Output the (X, Y) coordinate of the center of the cell containing the given text.  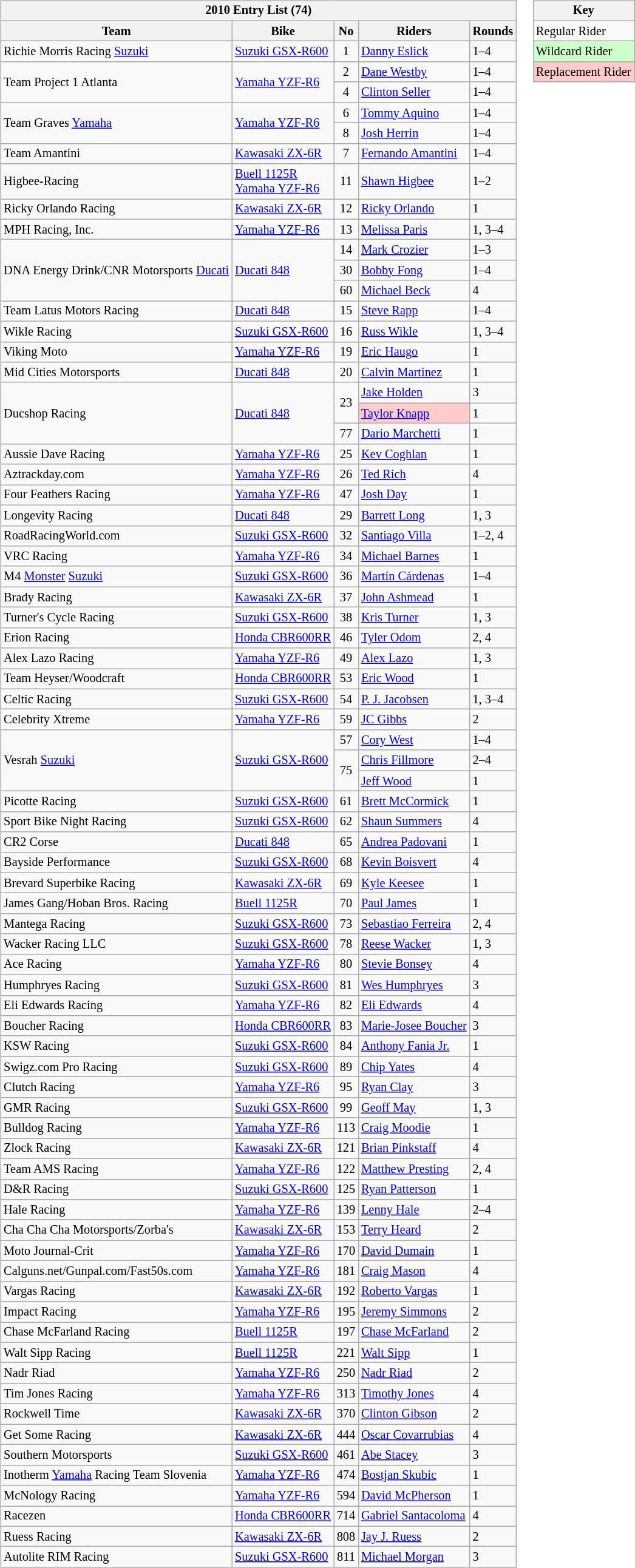
7 (346, 154)
Sebastiao Ferreira (414, 924)
Eli Edwards Racing (117, 1005)
McNology Racing (117, 1496)
Zlock Racing (117, 1149)
Shaun Summers (414, 822)
75 (346, 771)
Bostjan Skubic (414, 1475)
Dario Marchetti (414, 434)
14 (346, 250)
811 (346, 1557)
Wacker Racing LLC (117, 944)
Walt Sipp (414, 1353)
Stevie Bonsey (414, 965)
P. J. Jacobsen (414, 699)
29 (346, 515)
Andrea Padovani (414, 842)
Brady Racing (117, 597)
Cory West (414, 740)
122 (346, 1169)
1–2, 4 (493, 536)
Swigz.com Pro Racing (117, 1067)
Roberto Vargas (414, 1291)
Josh Day (414, 495)
Gabriel Santacoloma (414, 1516)
808 (346, 1536)
195 (346, 1312)
Regular Rider (583, 31)
Ricky Orlando Racing (117, 209)
70 (346, 904)
Moto Journal-Crit (117, 1251)
Eric Wood (414, 679)
15 (346, 311)
19 (346, 352)
Brian Pinkstaff (414, 1149)
Clinton Gibson (414, 1414)
Inotherm Yamaha Racing Team Slovenia (117, 1475)
73 (346, 924)
Chris Fillmore (414, 760)
Chip Yates (414, 1067)
Alex Lazo Racing (117, 658)
Key (583, 11)
47 (346, 495)
6 (346, 113)
68 (346, 863)
Bulldog Racing (117, 1128)
Alex Lazo (414, 658)
8 (346, 133)
32 (346, 536)
Mantega Racing (117, 924)
250 (346, 1373)
46 (346, 638)
38 (346, 618)
Marie-Josee Boucher (414, 1026)
59 (346, 720)
26 (346, 475)
GMR Racing (117, 1107)
Longevity Racing (117, 515)
81 (346, 985)
Calguns.net/Gunpal.com/Fast50s.com (117, 1271)
Josh Herrin (414, 133)
Jeremy Simmons (414, 1312)
Oscar Covarrubias (414, 1435)
Fernando Amantini (414, 154)
65 (346, 842)
Tyler Odom (414, 638)
Ryan Patterson (414, 1189)
84 (346, 1046)
Team Latus Motors Racing (117, 311)
89 (346, 1067)
RoadRacingWorld.com (117, 536)
Danny Eslick (414, 52)
Craig Moodie (414, 1128)
11 (346, 181)
Tommy Aquino (414, 113)
D&R Racing (117, 1189)
Richie Morris Racing Suzuki (117, 52)
Sport Bike Night Racing (117, 822)
Higbee-Racing (117, 181)
Erion Racing (117, 638)
Ted Rich (414, 475)
Kev Coghlan (414, 454)
Riders (414, 31)
2010 Entry List (74) (259, 11)
Team Heyser/Woodcraft (117, 679)
Kevin Boisvert (414, 863)
Ruess Racing (117, 1536)
Team Graves Yamaha (117, 123)
Team AMS Racing (117, 1169)
61 (346, 802)
99 (346, 1107)
Barrett Long (414, 515)
16 (346, 331)
594 (346, 1496)
30 (346, 271)
60 (346, 291)
Vargas Racing (117, 1291)
Team Project 1 Atlanta (117, 83)
Matthew Presting (414, 1169)
197 (346, 1333)
Get Some Racing (117, 1435)
1–3 (493, 250)
Celebrity Xtreme (117, 720)
Mid Cities Motorsports (117, 373)
Jay J. Ruess (414, 1536)
MPH Racing, Inc. (117, 229)
Abe Stacey (414, 1455)
20 (346, 373)
Four Feathers Racing (117, 495)
36 (346, 576)
Wikle Racing (117, 331)
461 (346, 1455)
Rounds (493, 31)
John Ashmead (414, 597)
121 (346, 1149)
Kris Turner (414, 618)
Calvin Martinez (414, 373)
James Gang/Hoban Bros. Racing (117, 904)
78 (346, 944)
Lenny Hale (414, 1210)
Wildcard Rider (583, 52)
Dane Westby (414, 72)
Team Amantini (117, 154)
77 (346, 434)
Team (117, 31)
83 (346, 1026)
Hale Racing (117, 1210)
Cha Cha Cha Motorsports/Zorba's (117, 1230)
Geoff May (414, 1107)
Bike (283, 31)
Anthony Fania Jr. (414, 1046)
Ricky Orlando (414, 209)
David Dumain (414, 1251)
Eric Haugo (414, 352)
49 (346, 658)
Clinton Seller (414, 92)
KSW Racing (117, 1046)
474 (346, 1475)
Southern Motorsports (117, 1455)
Mark Crozier (414, 250)
221 (346, 1353)
Buell 1125RYamaha YZF-R6 (283, 181)
1–2 (493, 181)
37 (346, 597)
Eli Edwards (414, 1005)
80 (346, 965)
Aztrackday.com (117, 475)
Melissa Paris (414, 229)
Chase McFarland Racing (117, 1333)
Ryan Clay (414, 1087)
DNA Energy Drink/CNR Motorsports Ducati (117, 271)
David McPherson (414, 1496)
57 (346, 740)
Bayside Performance (117, 863)
Impact Racing (117, 1312)
34 (346, 556)
Celtic Racing (117, 699)
181 (346, 1271)
No (346, 31)
Brett McCormick (414, 802)
714 (346, 1516)
370 (346, 1414)
23 (346, 403)
153 (346, 1230)
Picotte Racing (117, 802)
313 (346, 1394)
Kyle Keesee (414, 883)
VRC Racing (117, 556)
M4 Monster Suzuki (117, 576)
Humphryes Racing (117, 985)
54 (346, 699)
Ducshop Racing (117, 413)
Terry Heard (414, 1230)
Timothy Jones (414, 1394)
Clutch Racing (117, 1087)
Vesrah Suzuki (117, 761)
139 (346, 1210)
69 (346, 883)
Ace Racing (117, 965)
Santiago Villa (414, 536)
Racezen (117, 1516)
Bobby Fong (414, 271)
95 (346, 1087)
Brevard Superbike Racing (117, 883)
25 (346, 454)
Wes Humphryes (414, 985)
125 (346, 1189)
JC Gibbs (414, 720)
113 (346, 1128)
Rockwell Time (117, 1414)
Turner's Cycle Racing (117, 618)
12 (346, 209)
Walt Sipp Racing (117, 1353)
Chase McFarland (414, 1333)
444 (346, 1435)
Autolite RIM Racing (117, 1557)
Tim Jones Racing (117, 1394)
Shawn Higbee (414, 181)
62 (346, 822)
Taylor Knapp (414, 413)
Craig Mason (414, 1271)
170 (346, 1251)
Michael Beck (414, 291)
Michael Morgan (414, 1557)
Viking Moto (117, 352)
Replacement Rider (583, 72)
53 (346, 679)
Aussie Dave Racing (117, 454)
Russ Wikle (414, 331)
Steve Rapp (414, 311)
82 (346, 1005)
Martín Cárdenas (414, 576)
13 (346, 229)
Paul James (414, 904)
Jeff Wood (414, 781)
192 (346, 1291)
Boucher Racing (117, 1026)
CR2 Corse (117, 842)
Michael Barnes (414, 556)
Jake Holden (414, 393)
Reese Wacker (414, 944)
